From the cell containing the given text, extract its center point as (X, Y) coordinate. 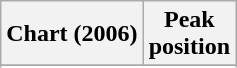
Chart (2006) (72, 34)
Peakposition (189, 34)
